Search for the cell housing the specified text and yield its [x, y] center coordinate. 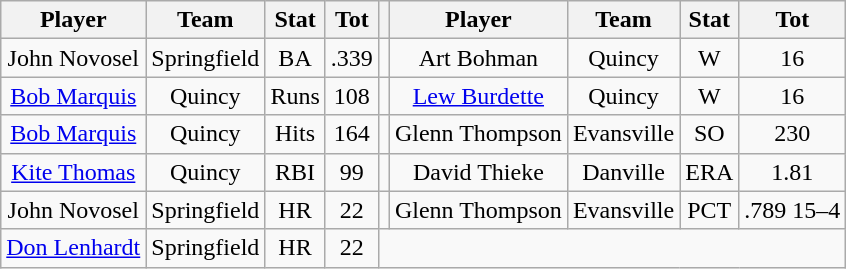
PCT [710, 210]
SO [710, 134]
.339 [352, 58]
164 [352, 134]
Kite Thomas [74, 172]
1.81 [792, 172]
230 [792, 134]
Lew Burdette [478, 96]
Art Bohman [478, 58]
Runs [295, 96]
ERA [710, 172]
RBI [295, 172]
Hits [295, 134]
BA [295, 58]
99 [352, 172]
.789 15–4 [792, 210]
Danville [623, 172]
David Thieke [478, 172]
Don Lenhardt [74, 248]
108 [352, 96]
